Capture the cell that displays the provided text and extract its [X, Y] central coordinate. 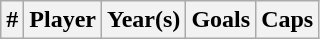
Year(s) [144, 20]
Caps [288, 20]
Player [63, 20]
Goals [221, 20]
# [12, 20]
